Locate the cell with the specified text and output its [x, y] center coordinate. 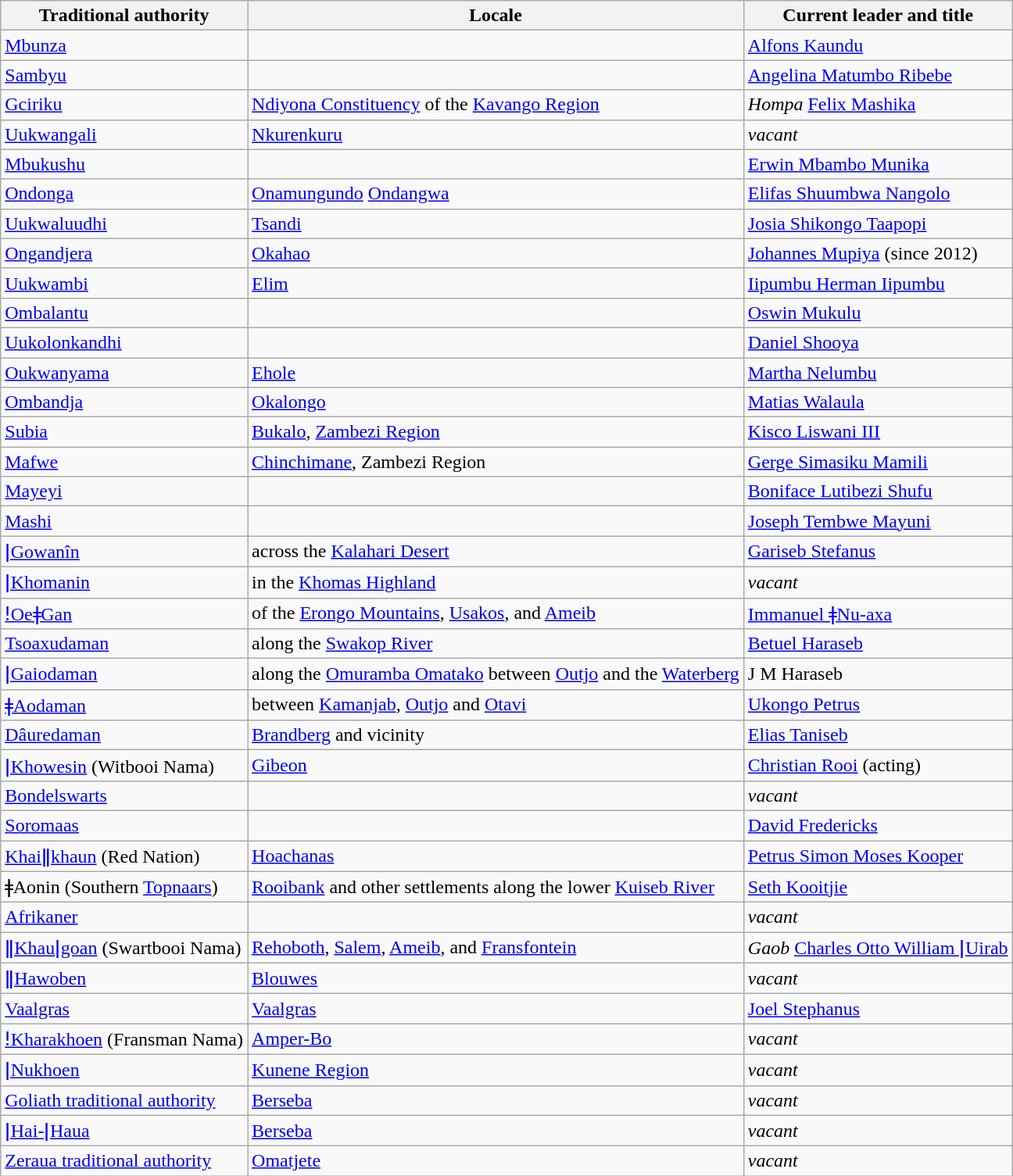
Current leader and title [878, 16]
Soromaas [124, 825]
ǀKhowesin (Witbooi Nama) [124, 766]
Amper-Bo [496, 1039]
along the Swakop River [496, 644]
Ondonga [124, 194]
Joseph Tembwe Mayuni [878, 521]
Hompa Felix Mashika [878, 105]
Traditional authority [124, 16]
Oswin Mukulu [878, 313]
Mafwe [124, 462]
Johannes Mupiya (since 2012) [878, 253]
Zeraua traditional authority [124, 1161]
Joel Stephanus [878, 1009]
Uukwangali [124, 134]
Dâuredaman [124, 735]
Matias Walaula [878, 402]
Okahao [496, 253]
along the Omuramba Omatako between Outjo and the Waterberg [496, 674]
Iipumbu Herman Iipumbu [878, 283]
ǀGaiodaman [124, 674]
Gaob Charles Otto William ǀUirab [878, 948]
of the Erongo Mountains, Usakos, and Ameib [496, 613]
Mbunza [124, 45]
Subia [124, 432]
ǀGowanîn [124, 552]
Hoachanas [496, 856]
ǀKhomanin [124, 582]
Kisco Liswani III [878, 432]
Ongandjera [124, 253]
ǁHawoben [124, 978]
Boniface Lutibezi Shufu [878, 491]
Sambyu [124, 75]
Elifas Shuumbwa Nangolo [878, 194]
ǀNukhoen [124, 1070]
Seth Kooitjie [878, 887]
Elias Taniseb [878, 735]
ǂAodaman [124, 705]
Erwin Mbambo Munika [878, 164]
Oukwanyama [124, 373]
Mayeyi [124, 491]
Omatjete [496, 1161]
J M Haraseb [878, 674]
Ombandja [124, 402]
Gariseb Stefanus [878, 552]
Ehole [496, 373]
Ndiyona Constituency of the Kavango Region [496, 105]
Afrikaner [124, 917]
Bondelswarts [124, 795]
Gibeon [496, 766]
Nkurenkuru [496, 134]
Martha Nelumbu [878, 373]
Gciriku [124, 105]
between Kamanjab, Outjo and Otavi [496, 705]
Alfons Kaundu [878, 45]
Uukwaluudhi [124, 223]
Uukolonkandhi [124, 342]
Rehoboth, Salem, Ameib, and Fransfontein [496, 948]
Ukongo Petrus [878, 705]
Tsandi [496, 223]
Petrus Simon Moses Kooper [878, 856]
Khaiǁkhaun (Red Nation) [124, 856]
Goliath traditional authority [124, 1100]
Christian Rooi (acting) [878, 766]
Josia Shikongo Taapopi [878, 223]
Uukwambi [124, 283]
ǁKhauǀgoan (Swartbooi Nama) [124, 948]
Mbukushu [124, 164]
Brandberg and vicinity [496, 735]
ǃOeǂGan [124, 613]
ǃKharakhoen (Fransman Nama) [124, 1039]
Blouwes [496, 978]
Kunene Region [496, 1070]
Angelina Matumbo Ribebe [878, 75]
across the Kalahari Desert [496, 552]
in the Khomas Highland [496, 582]
Tsoaxudaman [124, 644]
Okalongo [496, 402]
Bukalo, Zambezi Region [496, 432]
Chinchimane, Zambezi Region [496, 462]
Ombalantu [124, 313]
Immanuel ǂNu-axa [878, 613]
Locale [496, 16]
Mashi [124, 521]
Gerge Simasiku Mamili [878, 462]
Elim [496, 283]
Rooibank and other settlements along the lower Kuiseb River [496, 887]
ǂAonin (Southern Topnaars) [124, 887]
David Fredericks [878, 825]
Onamungundo Ondangwa [496, 194]
Daniel Shooya [878, 342]
ǀHai-ǀHaua [124, 1131]
Betuel Haraseb [878, 644]
